Output the (x, y) coordinate of the center of the cell containing the given text.  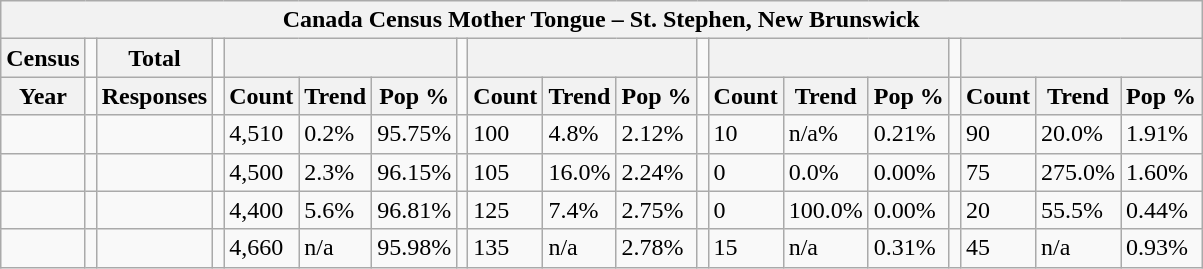
100 (506, 134)
7.4% (580, 210)
2.75% (656, 210)
4,400 (262, 210)
15 (746, 248)
96.15% (414, 172)
Census (43, 58)
55.5% (1078, 210)
2.12% (656, 134)
20 (998, 210)
20.0% (1078, 134)
n/a% (826, 134)
0.44% (1160, 210)
45 (998, 248)
2.24% (656, 172)
Total (154, 58)
90 (998, 134)
2.78% (656, 248)
105 (506, 172)
4.8% (580, 134)
10 (746, 134)
Responses (154, 96)
2.3% (336, 172)
1.60% (1160, 172)
95.98% (414, 248)
0.31% (908, 248)
275.0% (1078, 172)
0.2% (336, 134)
1.91% (1160, 134)
125 (506, 210)
4,500 (262, 172)
75 (998, 172)
96.81% (414, 210)
5.6% (336, 210)
16.0% (580, 172)
0.0% (826, 172)
0.21% (908, 134)
Canada Census Mother Tongue – St. Stephen, New Brunswick (602, 20)
0.93% (1160, 248)
4,510 (262, 134)
95.75% (414, 134)
Year (43, 96)
100.0% (826, 210)
135 (506, 248)
4,660 (262, 248)
